For the text-containing cell, return its midpoint in [X, Y] coordinate format. 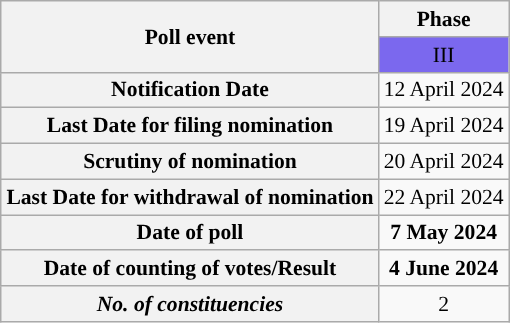
III [444, 54]
7 May 2024 [444, 232]
Scrutiny of nomination [190, 161]
No. of constituencies [190, 304]
Last Date for filing nomination [190, 126]
20 April 2024 [444, 161]
Date of counting of votes/Result [190, 268]
4 June 2024 [444, 268]
2 [444, 304]
12 April 2024 [444, 90]
Date of poll [190, 232]
19 April 2024 [444, 126]
22 April 2024 [444, 197]
Notification Date [190, 90]
Last Date for withdrawal of nomination [190, 197]
Poll event [190, 36]
Phase [444, 19]
